Return the [x, y] coordinate for the center point of the cell that contains the specified text.  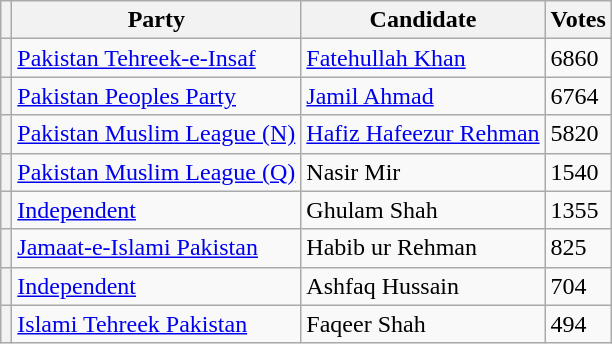
6860 [578, 58]
Hafiz Hafeezur Rehman [423, 134]
Ashfaq Hussain [423, 286]
Pakistan Tehreek-e-Insaf [156, 58]
1355 [578, 210]
704 [578, 286]
Habib ur Rehman [423, 248]
Faqeer Shah [423, 324]
Ghulam Shah [423, 210]
Pakistan Muslim League (Q) [156, 172]
Nasir Mir [423, 172]
Jamil Ahmad [423, 96]
6764 [578, 96]
Party [156, 20]
Pakistan Peoples Party [156, 96]
Pakistan Muslim League (N) [156, 134]
5820 [578, 134]
494 [578, 324]
Fatehullah Khan [423, 58]
Islami Tehreek Pakistan [156, 324]
Jamaat-e-Islami Pakistan [156, 248]
Votes [578, 20]
825 [578, 248]
1540 [578, 172]
Candidate [423, 20]
